Capture the cell that displays the provided text and extract its [x, y] central coordinate. 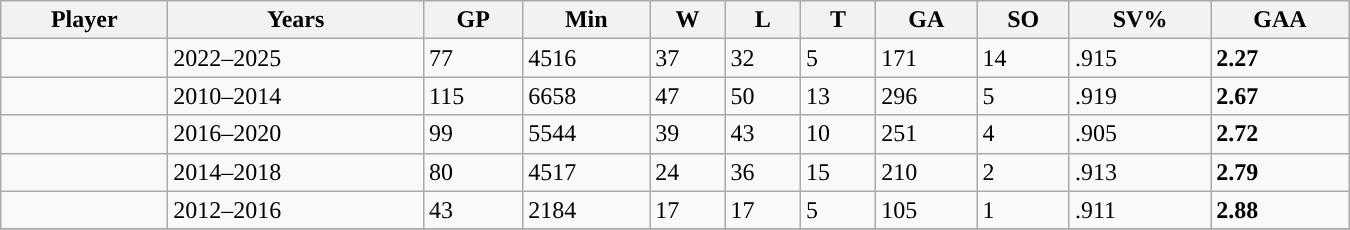
4 [1024, 134]
2010–2014 [296, 96]
14 [1024, 58]
Min [586, 20]
.919 [1140, 96]
GA [926, 20]
.905 [1140, 134]
80 [474, 172]
4516 [586, 58]
T [838, 20]
13 [838, 96]
251 [926, 134]
2.79 [1280, 172]
2.27 [1280, 58]
2016–2020 [296, 134]
SO [1024, 20]
2.67 [1280, 96]
210 [926, 172]
10 [838, 134]
32 [762, 58]
Years [296, 20]
GAA [1280, 20]
6658 [586, 96]
2.88 [1280, 210]
47 [688, 96]
2012–2016 [296, 210]
.915 [1140, 58]
SV% [1140, 20]
4517 [586, 172]
77 [474, 58]
1 [1024, 210]
5544 [586, 134]
Player [84, 20]
296 [926, 96]
2014–2018 [296, 172]
115 [474, 96]
2.72 [1280, 134]
105 [926, 210]
99 [474, 134]
W [688, 20]
50 [762, 96]
39 [688, 134]
15 [838, 172]
24 [688, 172]
L [762, 20]
37 [688, 58]
171 [926, 58]
.911 [1140, 210]
GP [474, 20]
2 [1024, 172]
2022–2025 [296, 58]
2184 [586, 210]
36 [762, 172]
.913 [1140, 172]
